Return (x, y) of the center of cell containing provided text 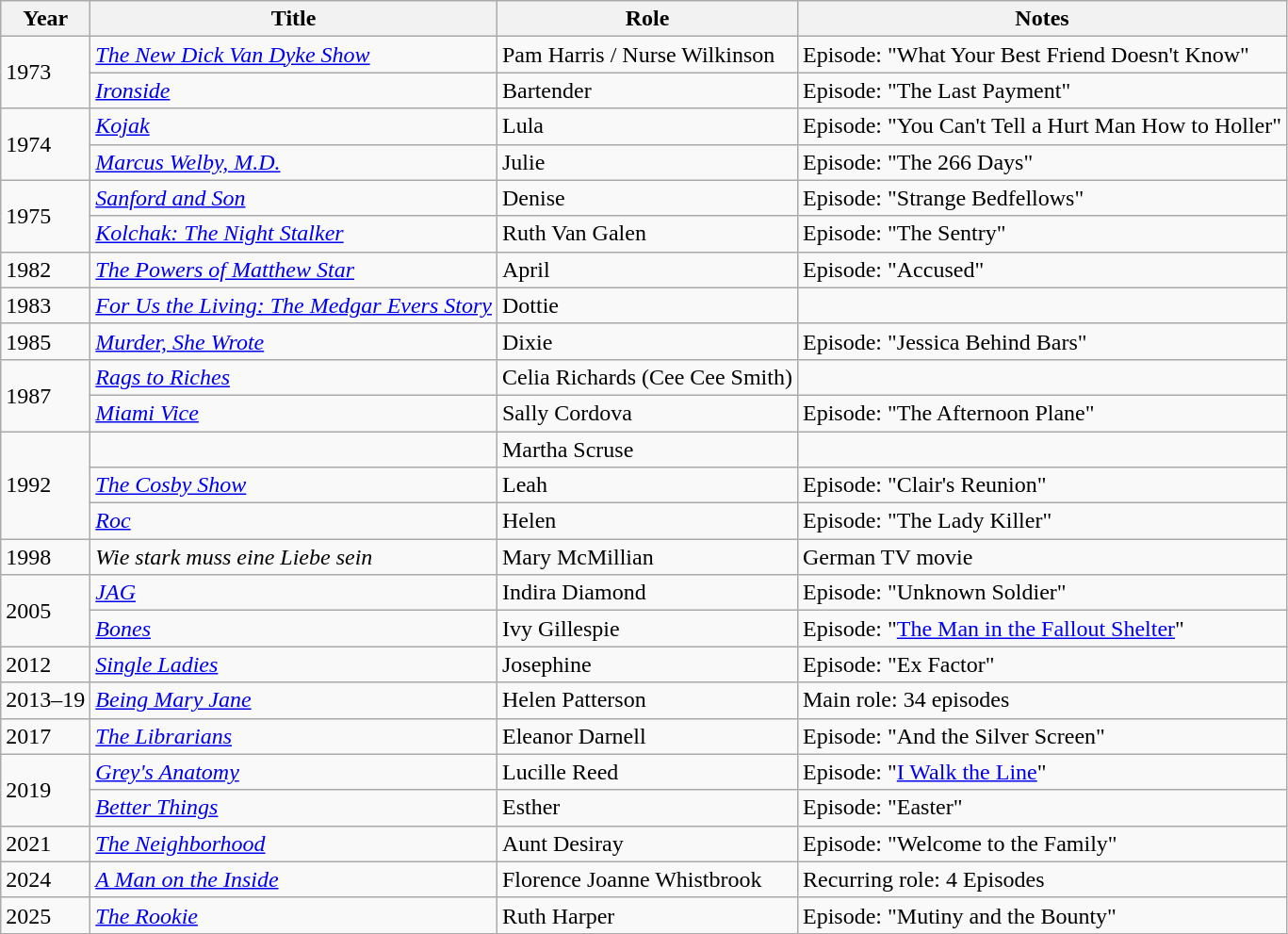
1998 (45, 557)
Single Ladies (294, 664)
Ironside (294, 90)
Lula (646, 126)
Episode: "The 266 Days" (1042, 162)
Bartender (646, 90)
1975 (45, 216)
Year (45, 19)
1985 (45, 341)
The Cosby Show (294, 485)
Celia Richards (Cee Cee Smith) (646, 377)
2017 (45, 736)
Leah (646, 485)
Ruth Harper (646, 915)
JAG (294, 593)
Kojak (294, 126)
Pam Harris / Nurse Wilkinson (646, 55)
Being Mary Jane (294, 700)
Role (646, 19)
2019 (45, 790)
Main role: 34 episodes (1042, 700)
Episode: "What Your Best Friend Doesn't Know" (1042, 55)
Episode: "Unknown Soldier" (1042, 593)
Eleanor Darnell (646, 736)
Episode: "And the Silver Screen" (1042, 736)
Aunt Desiray (646, 844)
Denise (646, 198)
1987 (45, 395)
Ivy Gillespie (646, 629)
Ruth Van Galen (646, 234)
Dottie (646, 305)
Episode: "The Sentry" (1042, 234)
Bones (294, 629)
Kolchak: The Night Stalker (294, 234)
April (646, 270)
Recurring role: 4 Episodes (1042, 879)
Roc (294, 521)
Florence Joanne Whistbrook (646, 879)
Episode: "Accused" (1042, 270)
Marcus Welby, M.D. (294, 162)
Helen Patterson (646, 700)
Episode: "Mutiny and the Bounty" (1042, 915)
Episode: "Easter" (1042, 808)
Dixie (646, 341)
Helen (646, 521)
Wie stark muss eine Liebe sein (294, 557)
German TV movie (1042, 557)
Sally Cordova (646, 413)
1982 (45, 270)
Rags to Riches (294, 377)
Episode: "Clair's Reunion" (1042, 485)
2025 (45, 915)
1992 (45, 485)
Lucille Reed (646, 772)
Title (294, 19)
Notes (1042, 19)
The Librarians (294, 736)
Murder, She Wrote (294, 341)
Julie (646, 162)
Sanford and Son (294, 198)
Episode: "Welcome to the Family" (1042, 844)
Episode: "The Afternoon Plane" (1042, 413)
Indira Diamond (646, 593)
Episode: "Strange Bedfellows" (1042, 198)
Grey's Anatomy (294, 772)
2013–19 (45, 700)
Esther (646, 808)
The New Dick Van Dyke Show (294, 55)
A Man on the Inside (294, 879)
Episode: "Ex Factor" (1042, 664)
2021 (45, 844)
For Us the Living: The Medgar Evers Story (294, 305)
The Rookie (294, 915)
2012 (45, 664)
Episode: "The Man in the Fallout Shelter" (1042, 629)
The Neighborhood (294, 844)
Episode: "The Last Payment" (1042, 90)
Episode: "Jessica Behind Bars" (1042, 341)
2024 (45, 879)
Mary McMillian (646, 557)
Better Things (294, 808)
1983 (45, 305)
Martha Scruse (646, 450)
Josephine (646, 664)
Miami Vice (294, 413)
Episode: "You Can't Tell a Hurt Man How to Holler" (1042, 126)
Episode: "I Walk the Line" (1042, 772)
1973 (45, 73)
1974 (45, 144)
2005 (45, 611)
The Powers of Matthew Star (294, 270)
Episode: "The Lady Killer" (1042, 521)
